Output the [x, y] coordinate of the center of the cell containing the given text.  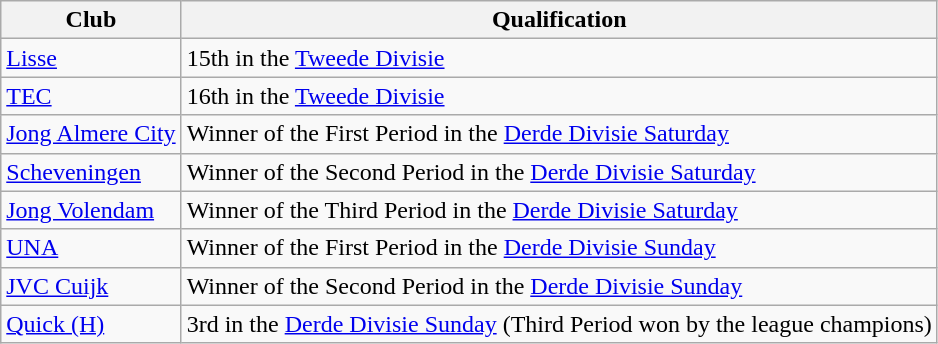
3rd in the Derde Divisie Sunday (Third Period won by the league champions) [559, 324]
Club [91, 20]
Winner of the Second Period in the Derde Divisie Saturday [559, 172]
UNA [91, 248]
15th in the Tweede Divisie [559, 58]
Jong Almere City [91, 134]
Scheveningen [91, 172]
Winner of the Second Period in the Derde Divisie Sunday [559, 286]
Jong Volendam [91, 210]
Qualification [559, 20]
Winner of the Third Period in the Derde Divisie Saturday [559, 210]
TEC [91, 96]
JVC Cuijk [91, 286]
16th in the Tweede Divisie [559, 96]
Winner of the First Period in the Derde Divisie Saturday [559, 134]
Winner of the First Period in the Derde Divisie Sunday [559, 248]
Quick (H) [91, 324]
Lisse [91, 58]
